Determine the (x, y) coordinate at the center of the cell enclosing the given text.  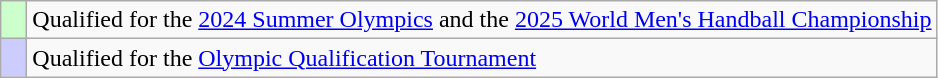
Qualified for the 2024 Summer Olympics and the 2025 World Men's Handball Championship (482, 20)
Qualified for the Olympic Qualification Tournament (482, 58)
